Extract the [x, y] coordinate from the center of the cell holding the provided text.  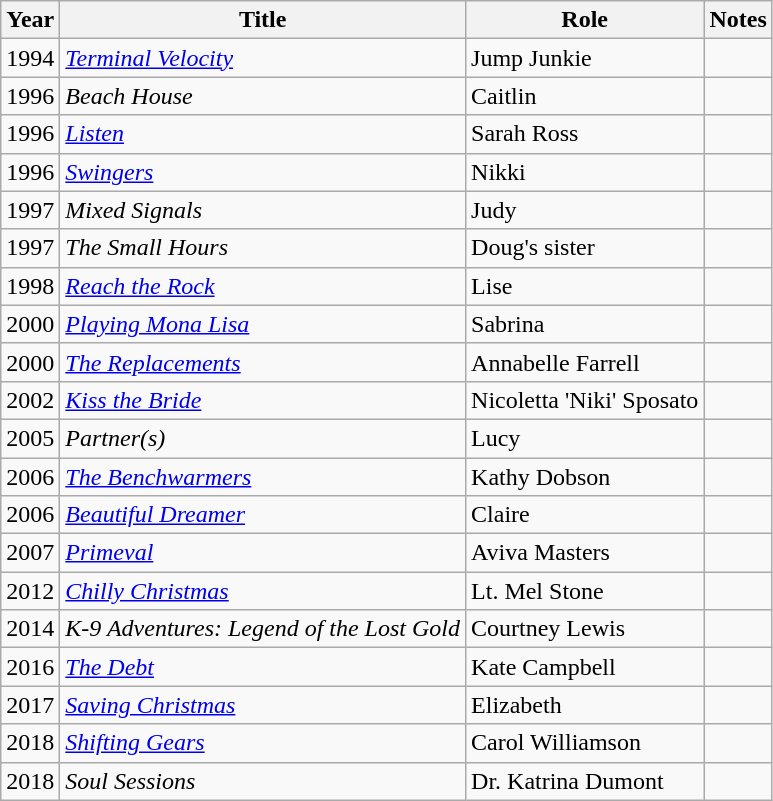
Chilly Christmas [263, 591]
Nicoletta 'Niki' Sposato [585, 400]
Terminal Velocity [263, 58]
Lt. Mel Stone [585, 591]
Jump Junkie [585, 58]
Sabrina [585, 324]
Annabelle Farrell [585, 362]
K-9 Adventures: Legend of the Lost Gold [263, 629]
The Replacements [263, 362]
Kiss the Bride [263, 400]
Year [30, 20]
Swingers [263, 172]
Elizabeth [585, 705]
Saving Christmas [263, 705]
Dr. Katrina Dumont [585, 781]
2005 [30, 438]
2017 [30, 705]
2014 [30, 629]
Title [263, 20]
The Small Hours [263, 248]
Sarah Ross [585, 134]
Lise [585, 286]
Aviva Masters [585, 553]
Kate Campbell [585, 667]
Shifting Gears [263, 743]
Claire [585, 515]
Playing Mona Lisa [263, 324]
Lucy [585, 438]
Caitlin [585, 96]
The Debt [263, 667]
Doug's sister [585, 248]
Notes [738, 20]
2016 [30, 667]
Kathy Dobson [585, 477]
Judy [585, 210]
Partner(s) [263, 438]
2012 [30, 591]
Listen [263, 134]
Beautiful Dreamer [263, 515]
Reach the Rock [263, 286]
Mixed Signals [263, 210]
2002 [30, 400]
Carol Williamson [585, 743]
2007 [30, 553]
Role [585, 20]
The Benchwarmers [263, 477]
Beach House [263, 96]
Courtney Lewis [585, 629]
1998 [30, 286]
Soul Sessions [263, 781]
Nikki [585, 172]
1994 [30, 58]
Primeval [263, 553]
